From the cell containing the given text, extract its center point as (x, y) coordinate. 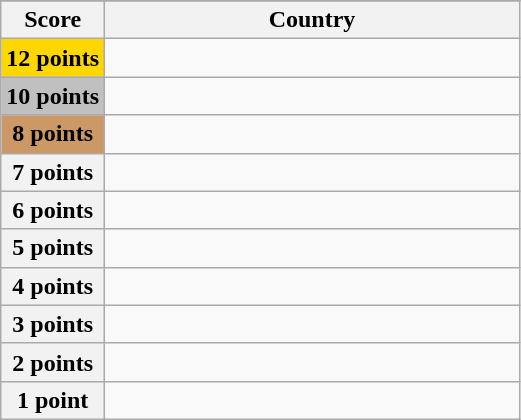
2 points (53, 362)
5 points (53, 248)
Country (312, 20)
7 points (53, 172)
10 points (53, 96)
8 points (53, 134)
12 points (53, 58)
1 point (53, 400)
3 points (53, 324)
4 points (53, 286)
6 points (53, 210)
Score (53, 20)
